Output the (X, Y) coordinate of the center of the cell containing the given text.  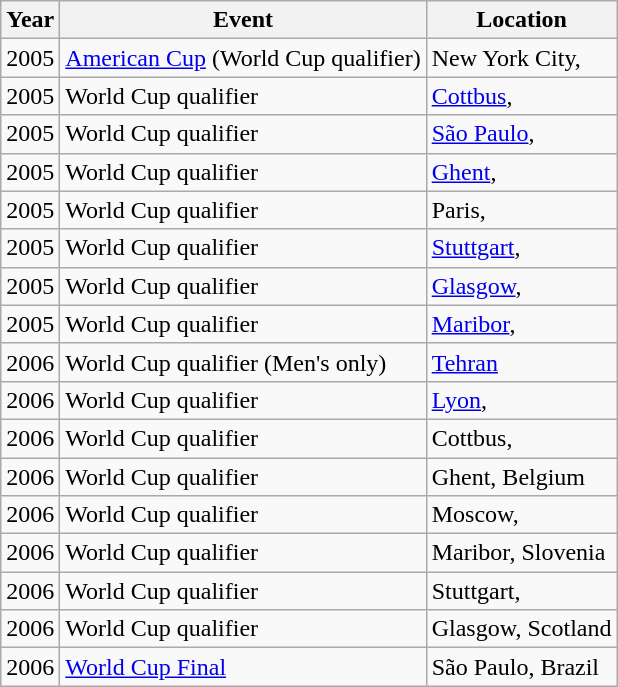
Lyon, (522, 400)
World Cup Final (243, 667)
World Cup qualifier (Men's only) (243, 362)
Paris, (522, 210)
Glasgow, (522, 286)
São Paulo, Brazil (522, 667)
São Paulo, (522, 134)
Glasgow, Scotland (522, 629)
Ghent, (522, 172)
Tehran (522, 362)
New York City, (522, 58)
Maribor, Slovenia (522, 553)
American Cup (World Cup qualifier) (243, 58)
Ghent, Belgium (522, 477)
Year (30, 20)
Event (243, 20)
Location (522, 20)
Maribor, (522, 324)
Moscow, (522, 515)
